Return [x, y] of the center of cell containing provided text 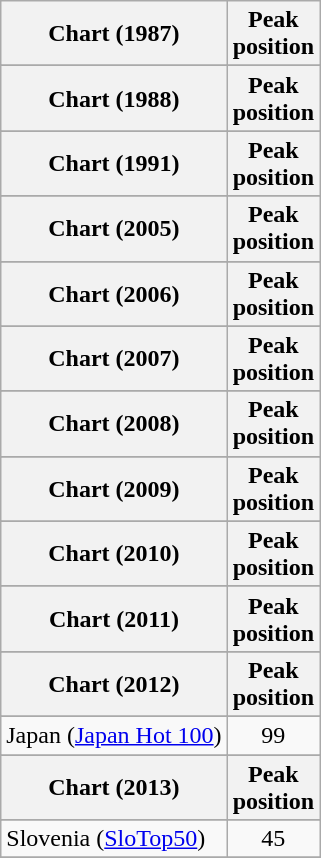
Chart (2006) [114, 294]
Japan (Japan Hot 100) [114, 735]
45 [273, 839]
99 [273, 735]
Chart (2011) [114, 618]
Chart (2005) [114, 228]
Chart (1988) [114, 98]
Chart (2008) [114, 424]
Chart (1987) [114, 34]
Chart (1991) [114, 164]
Chart (2013) [114, 786]
Chart (2010) [114, 554]
Slovenia (SloTop50) [114, 839]
Chart (2012) [114, 684]
Chart (2007) [114, 358]
Chart (2009) [114, 488]
